Scan for the cell matching the given text and deliver its (X, Y) coordinate at center. 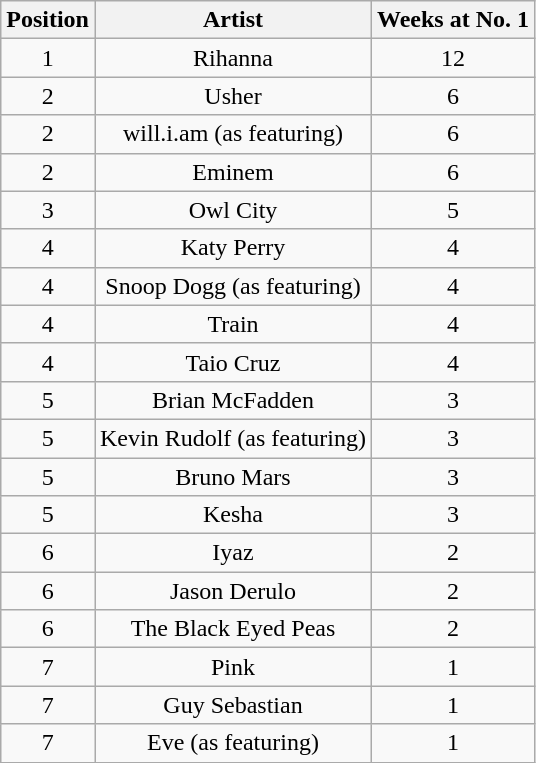
Eminem (232, 172)
Guy Sebastian (232, 705)
Artist (232, 20)
Train (232, 324)
Katy Perry (232, 248)
Bruno Mars (232, 477)
Rihanna (232, 58)
Jason Derulo (232, 591)
Position (48, 20)
Kevin Rudolf (as featuring) (232, 438)
Kesha (232, 515)
Snoop Dogg (as featuring) (232, 286)
Weeks at No. 1 (452, 20)
12 (452, 58)
Iyaz (232, 553)
The Black Eyed Peas (232, 629)
Pink (232, 667)
will.i.am (as featuring) (232, 134)
Taio Cruz (232, 362)
Brian McFadden (232, 400)
Owl City (232, 210)
Eve (as featuring) (232, 743)
Usher (232, 96)
